Pinpoint the cell where the given text exists, returning its (x, y) midpoint coordinate. 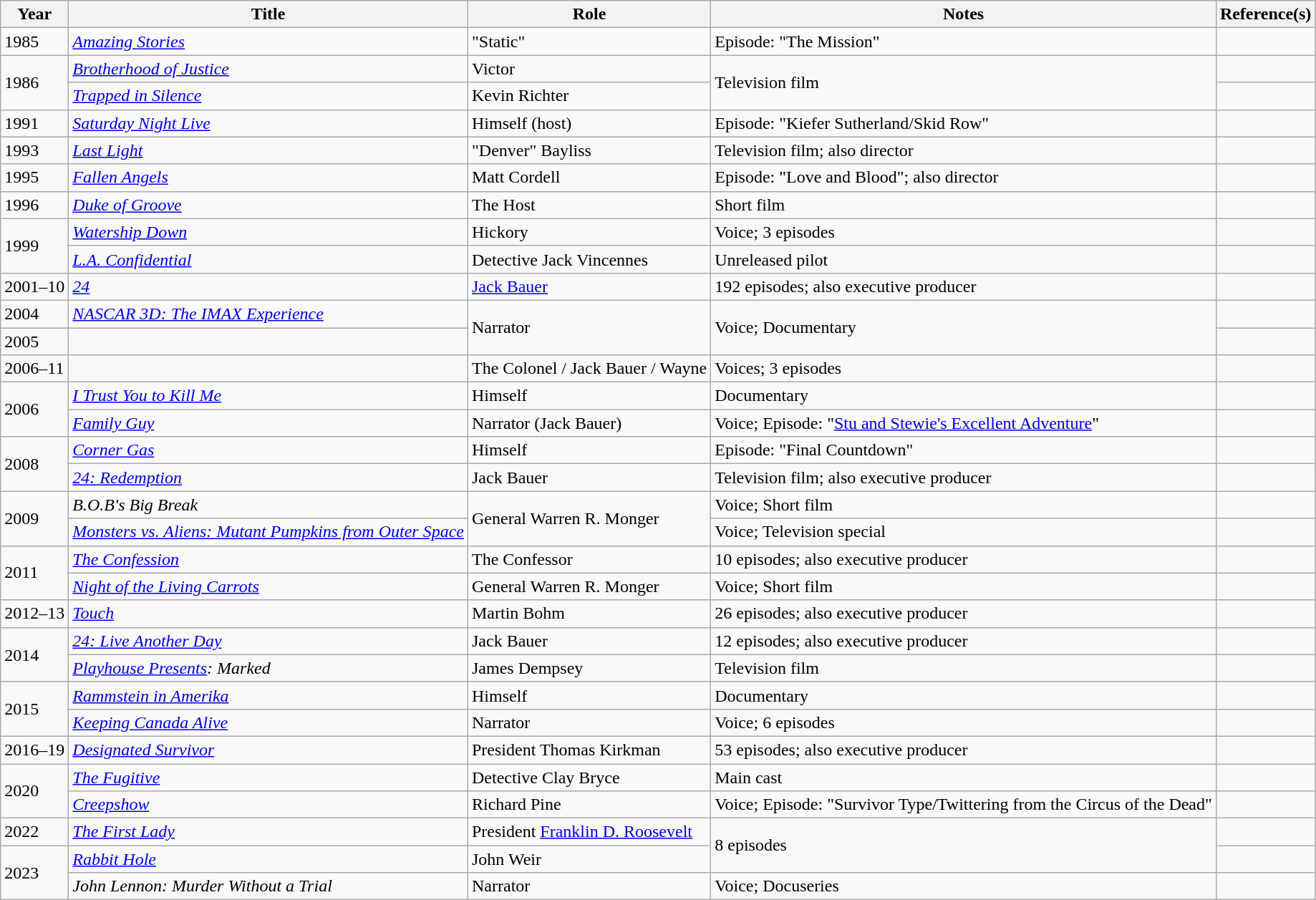
The Host (589, 205)
2012–13 (34, 614)
Notes (964, 14)
Night of the Living Carrots (268, 586)
Reference(s) (1266, 14)
Playhouse Presents: Marked (268, 668)
26 episodes; also executive producer (964, 614)
Detective Jack Vincennes (589, 259)
"Static" (589, 42)
President Franklin D. Roosevelt (589, 832)
Himself (host) (589, 123)
Television film; also executive producer (964, 478)
B.O.B's Big Break (268, 505)
1996 (34, 205)
L.A. Confidential (268, 259)
2006 (34, 410)
Watership Down (268, 232)
53 episodes; also executive producer (964, 750)
Matt Cordell (589, 178)
I Trust You to Kill Me (268, 396)
2023 (34, 873)
2008 (34, 464)
Television film; also director (964, 150)
Detective Clay Bryce (589, 777)
2005 (34, 342)
2006–11 (34, 369)
Duke of Groove (268, 205)
The Confessor (589, 559)
Voice; Television special (964, 532)
Voice; Episode: "Survivor Type/Twittering from the Circus of the Dead" (964, 805)
2022 (34, 832)
The First Lady (268, 832)
Unreleased pilot (964, 259)
Episode: "Final Countdown" (964, 450)
Corner Gas (268, 450)
Monsters vs. Aliens: Mutant Pumpkins from Outer Space (268, 532)
2009 (34, 518)
1985 (34, 42)
Richard Pine (589, 805)
"Denver" Bayliss (589, 150)
Role (589, 14)
Narrator (Jack Bauer) (589, 423)
Last Light (268, 150)
John Weir (589, 859)
The Colonel / Jack Bauer / Wayne (589, 369)
Brotherhood of Justice (268, 69)
1991 (34, 123)
Episode: "The Mission" (964, 42)
Trapped in Silence (268, 96)
2016–19 (34, 750)
Saturday Night Live (268, 123)
Creepshow (268, 805)
12 episodes; also executive producer (964, 641)
Voices; 3 episodes (964, 369)
Family Guy (268, 423)
2011 (34, 573)
Title (268, 14)
8 episodes (964, 846)
Keeping Canada Alive (268, 722)
Short film (964, 205)
Voice; 6 episodes (964, 722)
Year (34, 14)
Martin Bohm (589, 614)
Fallen Angels (268, 178)
Victor (589, 69)
2020 (34, 790)
Rammstein in Amerika (268, 695)
2015 (34, 709)
John Lennon: Murder Without a Trial (268, 886)
President Thomas Kirkman (589, 750)
24: Redemption (268, 478)
NASCAR 3D: The IMAX Experience (268, 314)
Main cast (964, 777)
Episode: "Love and Blood"; also director (964, 178)
192 episodes; also executive producer (964, 286)
24 (268, 286)
James Dempsey (589, 668)
1993 (34, 150)
Designated Survivor (268, 750)
Rabbit Hole (268, 859)
The Confession (268, 559)
1995 (34, 178)
1999 (34, 246)
2004 (34, 314)
2001–10 (34, 286)
1986 (34, 82)
The Fugitive (268, 777)
Episode: "Kiefer Sutherland/Skid Row" (964, 123)
Touch (268, 614)
24: Live Another Day (268, 641)
2014 (34, 654)
Voice; Documentary (964, 327)
Voice; 3 episodes (964, 232)
Amazing Stories (268, 42)
Voice; Docuseries (964, 886)
10 episodes; also executive producer (964, 559)
Kevin Richter (589, 96)
Voice; Episode: "Stu and Stewie's Excellent Adventure" (964, 423)
Hickory (589, 232)
